Determine the (X, Y) coordinate at the center of the cell enclosing the given text.  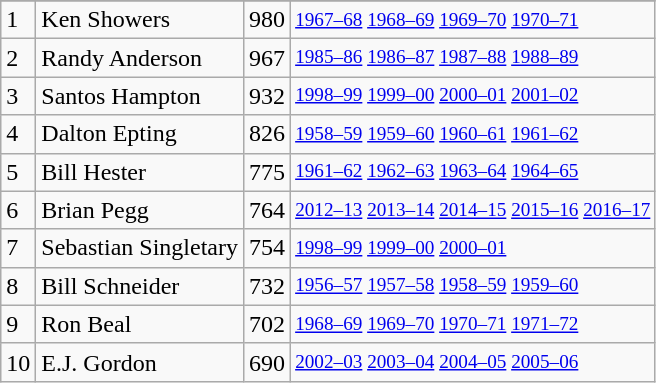
Ron Beal (140, 324)
1967–68 1968–69 1969–70 1970–71 (473, 20)
1998–99 1999–00 2000–01 (473, 248)
2012–13 2013–14 2014–15 2015–16 2016–17 (473, 210)
754 (268, 248)
E.J. Gordon (140, 362)
690 (268, 362)
2 (18, 58)
1998–99 1999–00 2000–01 2001–02 (473, 96)
1 (18, 20)
967 (268, 58)
1985–86 1986–87 1987–88 1988–89 (473, 58)
5 (18, 172)
1956–57 1957–58 1958–59 1959–60 (473, 286)
Randy Anderson (140, 58)
764 (268, 210)
732 (268, 286)
1968–69 1969–70 1970–71 1971–72 (473, 324)
7 (18, 248)
10 (18, 362)
Sebastian Singletary (140, 248)
4 (18, 134)
Dalton Epting (140, 134)
Bill Hester (140, 172)
775 (268, 172)
1958–59 1959–60 1960–61 1961–62 (473, 134)
1961–62 1962–63 1963–64 1964–65 (473, 172)
8 (18, 286)
9 (18, 324)
3 (18, 96)
2002–03 2003–04 2004–05 2005–06 (473, 362)
Brian Pegg (140, 210)
Santos Hampton (140, 96)
6 (18, 210)
826 (268, 134)
932 (268, 96)
Ken Showers (140, 20)
702 (268, 324)
Bill Schneider (140, 286)
980 (268, 20)
